From the cell containing the given text, extract its center point as [X, Y] coordinate. 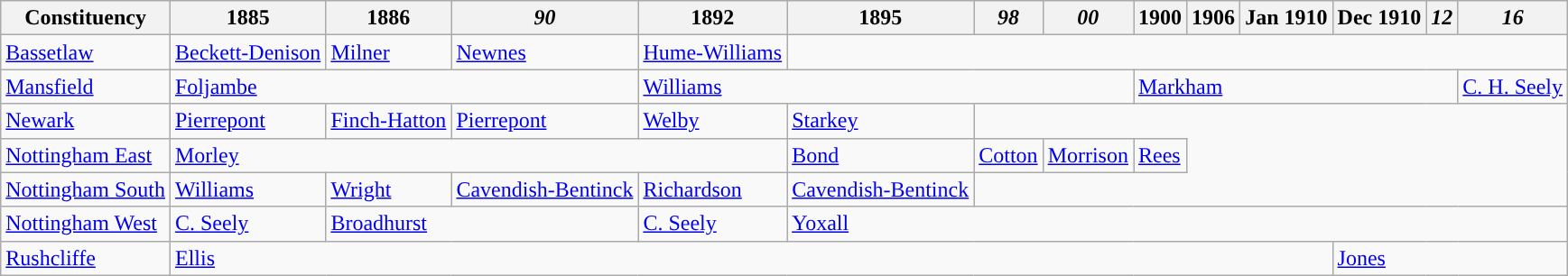
Nottingham South [86, 189]
Markham [1296, 87]
Newark [86, 121]
Welby [713, 121]
Milner [388, 52]
1895 [881, 18]
Wright [388, 189]
Bassetlaw [86, 52]
C. H. Seely [1513, 87]
Morrison [1088, 155]
98 [1008, 18]
1886 [388, 18]
1892 [713, 18]
Nottingham East [86, 155]
1906 [1213, 18]
Morley [478, 155]
Dec 1910 [1379, 18]
Broadhurst [482, 224]
Starkey [881, 121]
Mansfield [86, 87]
Bond [881, 155]
Cotton [1008, 155]
90 [545, 18]
Rushcliffe [86, 258]
Ellis [751, 258]
Richardson [713, 189]
Beckett-Denison [247, 52]
1900 [1161, 18]
12 [1443, 18]
Newnes [545, 52]
1885 [247, 18]
Constituency [86, 18]
Rees [1161, 155]
16 [1513, 18]
00 [1088, 18]
Jones [1450, 258]
Yoxall [1177, 224]
Nottingham West [86, 224]
Foljambe [404, 87]
Finch-Hatton [388, 121]
Hume-Williams [713, 52]
Jan 1910 [1286, 18]
